Detect which cell encompasses the target text, then output its (X, Y) center coordinate. 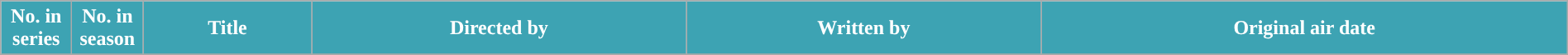
No. inseries (36, 28)
Original air date (1304, 28)
No. inseason (108, 28)
Directed by (500, 28)
Title (227, 28)
Written by (863, 28)
